Return (x, y) of the center of cell containing provided text 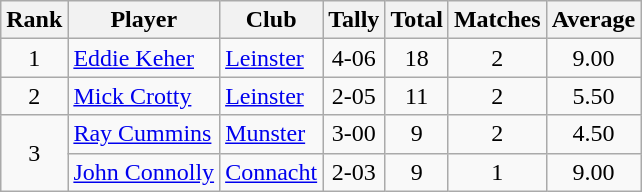
4.50 (594, 134)
Total (417, 20)
2-03 (354, 172)
2-05 (354, 96)
11 (417, 96)
4-06 (354, 58)
18 (417, 58)
3 (34, 153)
3-00 (354, 134)
Matches (497, 20)
Ray Cummins (144, 134)
Average (594, 20)
John Connolly (144, 172)
Mick Crotty (144, 96)
Eddie Keher (144, 58)
5.50 (594, 96)
Club (272, 20)
Munster (272, 134)
Rank (34, 20)
Connacht (272, 172)
Tally (354, 20)
Player (144, 20)
